Capture the cell that displays the provided text and extract its [x, y] central coordinate. 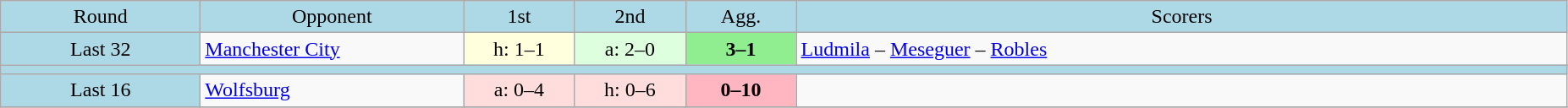
Last 16 [101, 90]
a: 0–4 [520, 90]
0–10 [741, 90]
h: 0–6 [630, 90]
2nd [630, 17]
Round [101, 17]
Last 32 [101, 49]
h: 1–1 [520, 49]
Wolfsburg [332, 90]
Agg. [741, 17]
Ludmila – Meseguer – Robles [1181, 49]
1st [520, 17]
a: 2–0 [630, 49]
Opponent [332, 17]
Scorers [1181, 17]
Manchester City [332, 49]
3–1 [741, 49]
